Return (x, y) of the center of cell containing provided text 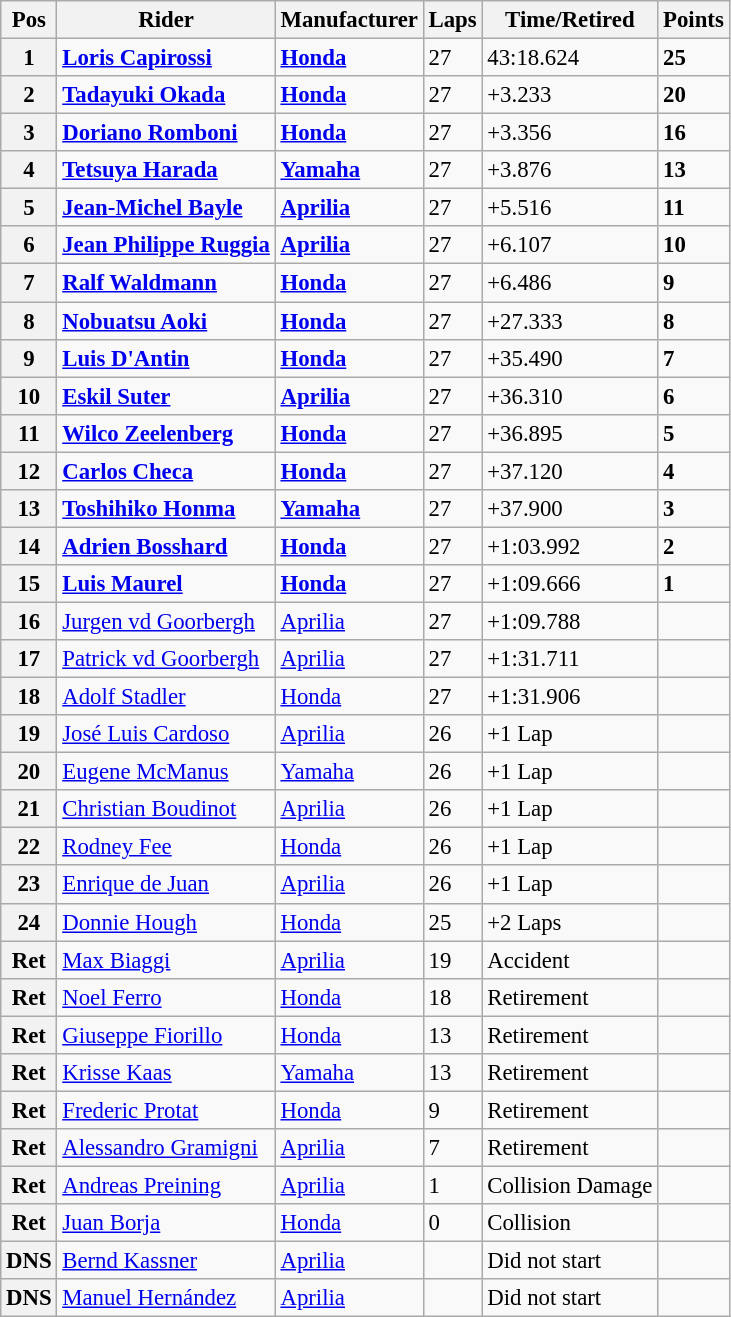
Time/Retired (570, 20)
43:18.624 (570, 58)
22 (29, 847)
+5.516 (570, 208)
Tetsuya Harada (166, 170)
Jean Philippe Ruggia (166, 245)
+37.900 (570, 509)
Rider (166, 20)
24 (29, 922)
Tadayuki Okada (166, 95)
Enrique de Juan (166, 885)
+27.333 (570, 321)
Christian Boudinot (166, 809)
Collision (570, 1223)
+3.233 (570, 95)
+1:31.711 (570, 659)
+37.120 (570, 471)
Rodney Fee (166, 847)
Adolf Stadler (166, 697)
Adrien Bosshard (166, 546)
+1:31.906 (570, 697)
Luis D'Antin (166, 358)
12 (29, 471)
Donnie Hough (166, 922)
Accident (570, 960)
Luis Maurel (166, 584)
+6.107 (570, 245)
Noel Ferro (166, 997)
Alessandro Gramigni (166, 1148)
+36.310 (570, 396)
Frederic Protat (166, 1110)
Juan Borja (166, 1223)
21 (29, 809)
Pos (29, 20)
+6.486 (570, 283)
+1:03.992 (570, 546)
Manufacturer (349, 20)
Collision Damage (570, 1185)
+1:09.788 (570, 621)
+2 Laps (570, 922)
Patrick vd Goorbergh (166, 659)
Doriano Romboni (166, 133)
17 (29, 659)
Eugene McManus (166, 772)
Krisse Kaas (166, 1073)
Jurgen vd Goorbergh (166, 621)
Andreas Preining (166, 1185)
Nobuatsu Aoki (166, 321)
14 (29, 546)
15 (29, 584)
+3.876 (570, 170)
Laps (452, 20)
23 (29, 885)
Manuel Hernández (166, 1298)
Eskil Suter (166, 396)
Giuseppe Fiorillo (166, 1035)
+3.356 (570, 133)
+35.490 (570, 358)
Toshihiko Honma (166, 509)
Bernd Kassner (166, 1261)
Ralf Waldmann (166, 283)
Points (694, 20)
Wilco Zeelenberg (166, 433)
0 (452, 1223)
+36.895 (570, 433)
Jean-Michel Bayle (166, 208)
Carlos Checa (166, 471)
José Luis Cardoso (166, 734)
Max Biaggi (166, 960)
+1:09.666 (570, 584)
Loris Capirossi (166, 58)
